Extract the (x, y) coordinate from the center of the cell holding the provided text.  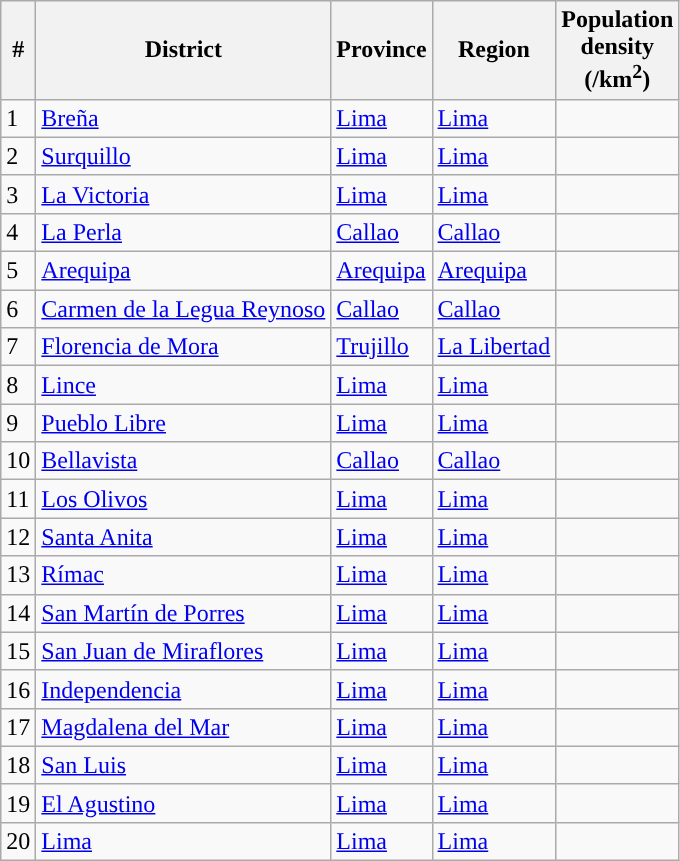
16 (18, 689)
4 (18, 232)
Rímac (184, 575)
Region (494, 50)
1 (18, 118)
Lince (184, 385)
Magdalena del Mar (184, 727)
Santa Anita (184, 537)
7 (18, 347)
Populationdensity(/km2) (618, 50)
Pueblo Libre (184, 423)
12 (18, 537)
La Libertad (494, 347)
Florencia de Mora (184, 347)
Bellavista (184, 461)
5 (18, 271)
La Perla (184, 232)
14 (18, 613)
18 (18, 765)
9 (18, 423)
15 (18, 651)
La Victoria (184, 194)
El Agustino (184, 803)
Province (382, 50)
Surquillo (184, 156)
# (18, 50)
20 (18, 841)
13 (18, 575)
6 (18, 309)
Trujillo (382, 347)
Carmen de la Legua Reynoso (184, 309)
District (184, 50)
San Luis (184, 765)
10 (18, 461)
San Martín de Porres (184, 613)
Independencia (184, 689)
Los Olivos (184, 499)
2 (18, 156)
8 (18, 385)
11 (18, 499)
San Juan de Miraflores (184, 651)
17 (18, 727)
Breña (184, 118)
3 (18, 194)
19 (18, 803)
